Extract the [X, Y] coordinate from the center of the cell holding the provided text.  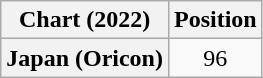
Position [215, 20]
96 [215, 58]
Japan (Oricon) [85, 58]
Chart (2022) [85, 20]
